From the cell containing the given text, extract its center point as (x, y) coordinate. 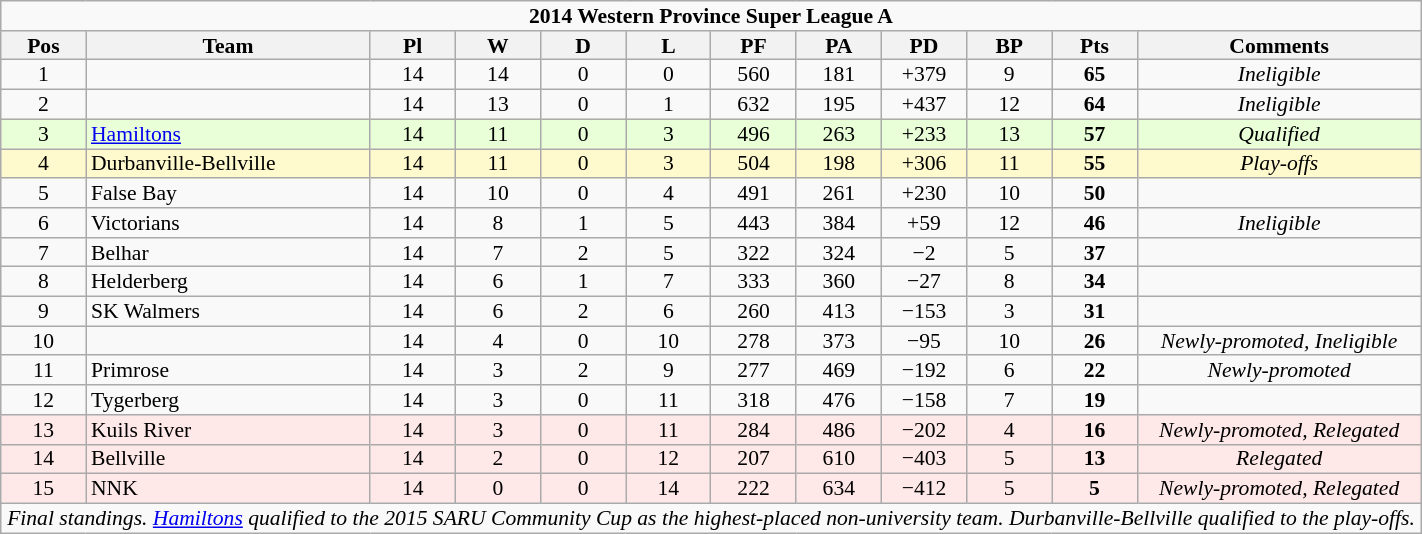
Victorians (228, 223)
+379 (924, 75)
22 (1094, 371)
Qualified (1279, 134)
−27 (924, 282)
BP (1010, 46)
W (498, 46)
360 (838, 282)
64 (1094, 105)
278 (754, 341)
26 (1094, 341)
−403 (924, 459)
195 (838, 105)
486 (838, 430)
PA (838, 46)
504 (754, 164)
261 (838, 193)
Relegated (1279, 459)
384 (838, 223)
207 (754, 459)
Play-offs (1279, 164)
222 (754, 489)
Pl (412, 46)
263 (838, 134)
SK Walmers (228, 312)
55 (1094, 164)
632 (754, 105)
2014 Western Province Super League A (711, 16)
322 (754, 253)
284 (754, 430)
−153 (924, 312)
16 (1094, 430)
373 (838, 341)
57 (1094, 134)
260 (754, 312)
Team (228, 46)
Bellville (228, 459)
D (584, 46)
491 (754, 193)
Durbanville-Bellville (228, 164)
443 (754, 223)
610 (838, 459)
560 (754, 75)
−158 (924, 400)
31 (1094, 312)
L (668, 46)
NNK (228, 489)
−202 (924, 430)
19 (1094, 400)
324 (838, 253)
46 (1094, 223)
277 (754, 371)
413 (838, 312)
496 (754, 134)
Pos (44, 46)
50 (1094, 193)
PF (754, 46)
181 (838, 75)
Kuils River (228, 430)
Helderberg (228, 282)
False Bay (228, 193)
469 (838, 371)
Belhar (228, 253)
476 (838, 400)
+306 (924, 164)
−95 (924, 341)
634 (838, 489)
34 (1094, 282)
−192 (924, 371)
+230 (924, 193)
Tygerberg (228, 400)
15 (44, 489)
65 (1094, 75)
333 (754, 282)
+59 (924, 223)
37 (1094, 253)
+437 (924, 105)
Pts (1094, 46)
Comments (1279, 46)
−412 (924, 489)
198 (838, 164)
Newly-promoted, Ineligible (1279, 341)
PD (924, 46)
318 (754, 400)
Newly-promoted (1279, 371)
+233 (924, 134)
−2 (924, 253)
Hamiltons (228, 134)
Primrose (228, 371)
